For the text-containing cell, return its midpoint in [X, Y] coordinate format. 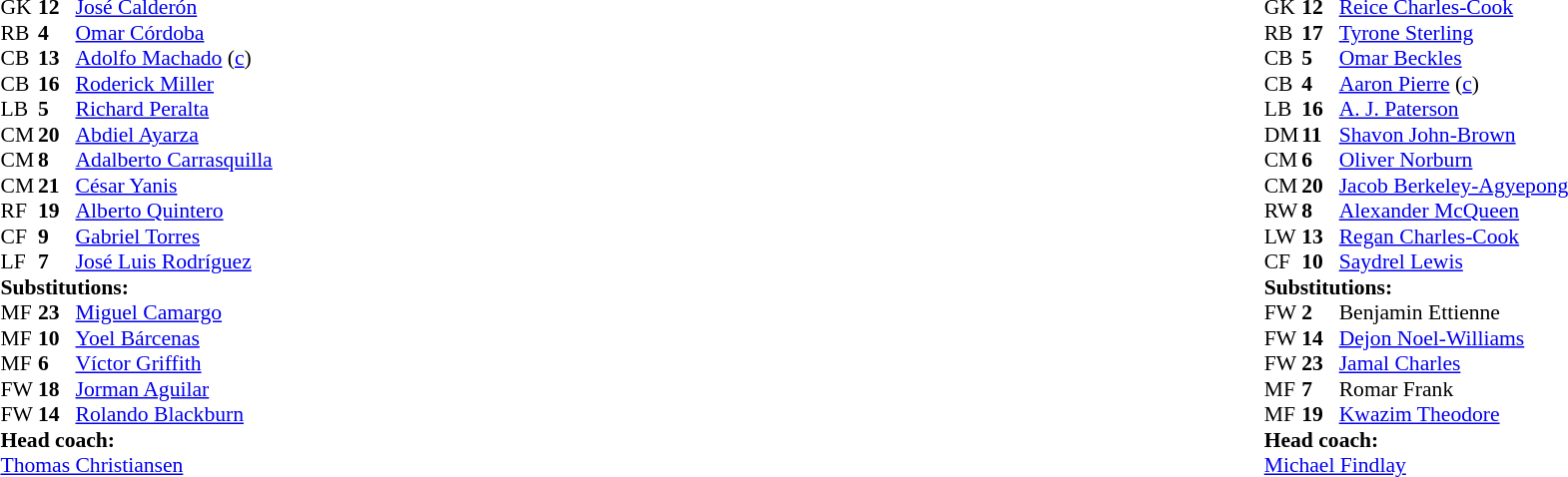
LW [1283, 237]
Substitutions: [136, 287]
RW [1283, 211]
Abdiel Ayarza [174, 135]
RF [19, 211]
Roderick Miller [174, 84]
Rolando Blackburn [174, 414]
Yoel Bárcenas [174, 338]
José Luis Rodríguez [174, 262]
LF [19, 262]
Richard Peralta [174, 109]
Alberto Quintero [174, 211]
Jorman Aguilar [174, 389]
Adalberto Carrasquilla [174, 161]
DM [1283, 135]
18 [57, 389]
Víctor Griffith [174, 364]
Omar Córdoba [174, 33]
17 [1320, 33]
2 [1320, 312]
Miguel Camargo [174, 312]
César Yanis [174, 186]
Gabriel Torres [174, 237]
Head coach: [136, 440]
9 [57, 237]
11 [1320, 135]
21 [57, 186]
Adolfo Machado (c) [174, 59]
